Return (X, Y) of the center of cell containing provided text 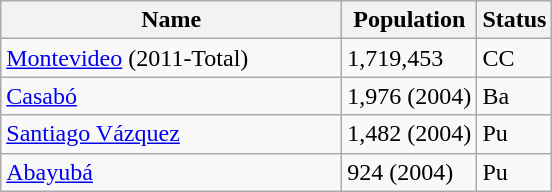
1,719,453 (410, 58)
Abayubá (172, 172)
Status (514, 20)
1,482 (2004) (410, 134)
1,976 (2004) (410, 96)
Casabó (172, 96)
924 (2004) (410, 172)
Montevideo (2011-Total) (172, 58)
Santiago Vázquez (172, 134)
Name (172, 20)
CC (514, 58)
Population (410, 20)
Ba (514, 96)
